Determine the [X, Y] coordinate at the center of the cell enclosing the given text.  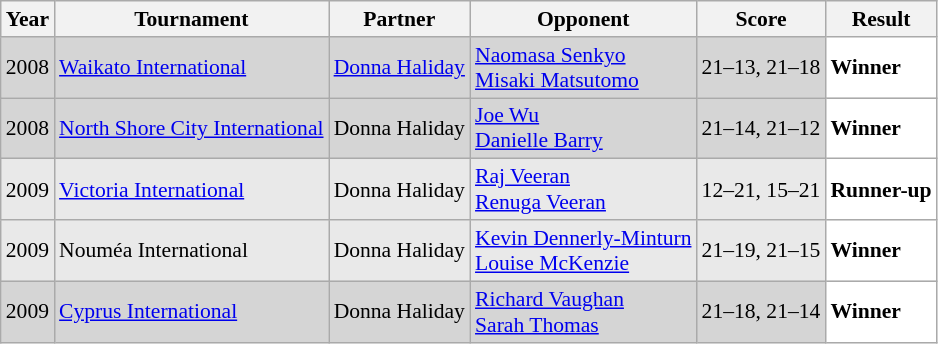
12–21, 15–21 [762, 190]
Year [28, 19]
Tournament [192, 19]
Result [880, 19]
Victoria International [192, 190]
Partner [400, 19]
Raj Veeran Renuga Veeran [584, 190]
Score [762, 19]
North Shore City International [192, 128]
Joe Wu Danielle Barry [584, 128]
Runner-up [880, 190]
21–19, 21–15 [762, 250]
Naomasa Senkyo Misaki Matsutomo [584, 68]
Richard Vaughan Sarah Thomas [584, 312]
21–13, 21–18 [762, 68]
Kevin Dennerly-Minturn Louise McKenzie [584, 250]
Cyprus International [192, 312]
21–14, 21–12 [762, 128]
21–18, 21–14 [762, 312]
Opponent [584, 19]
Waikato International [192, 68]
Nouméa International [192, 250]
